Extract the (X, Y) coordinate from the center of the cell holding the provided text.  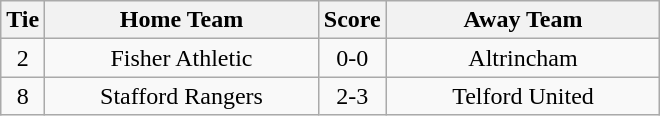
Tie (23, 20)
Score (352, 20)
Away Team (523, 20)
8 (23, 96)
0-0 (352, 58)
Stafford Rangers (182, 96)
Fisher Athletic (182, 58)
2-3 (352, 96)
Altrincham (523, 58)
Home Team (182, 20)
2 (23, 58)
Telford United (523, 96)
